Search for the cell housing the specified text and yield its (x, y) center coordinate. 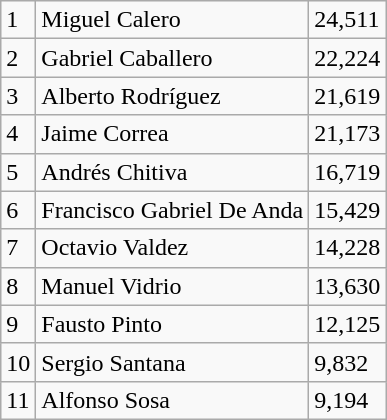
Alberto Rodríguez (172, 96)
8 (18, 286)
21,619 (348, 96)
Jaime Correa (172, 134)
Manuel Vidrio (172, 286)
13,630 (348, 286)
Andrés Chitiva (172, 172)
Francisco Gabriel De Anda (172, 210)
Fausto Pinto (172, 324)
5 (18, 172)
15,429 (348, 210)
Octavio Valdez (172, 248)
2 (18, 58)
16,719 (348, 172)
Gabriel Caballero (172, 58)
1 (18, 20)
14,228 (348, 248)
4 (18, 134)
12,125 (348, 324)
9 (18, 324)
10 (18, 362)
Alfonso Sosa (172, 400)
Sergio Santana (172, 362)
9,832 (348, 362)
24,511 (348, 20)
9,194 (348, 400)
11 (18, 400)
22,224 (348, 58)
21,173 (348, 134)
7 (18, 248)
6 (18, 210)
Miguel Calero (172, 20)
3 (18, 96)
